Return the [X, Y] coordinate for the center point of the cell that contains the specified text.  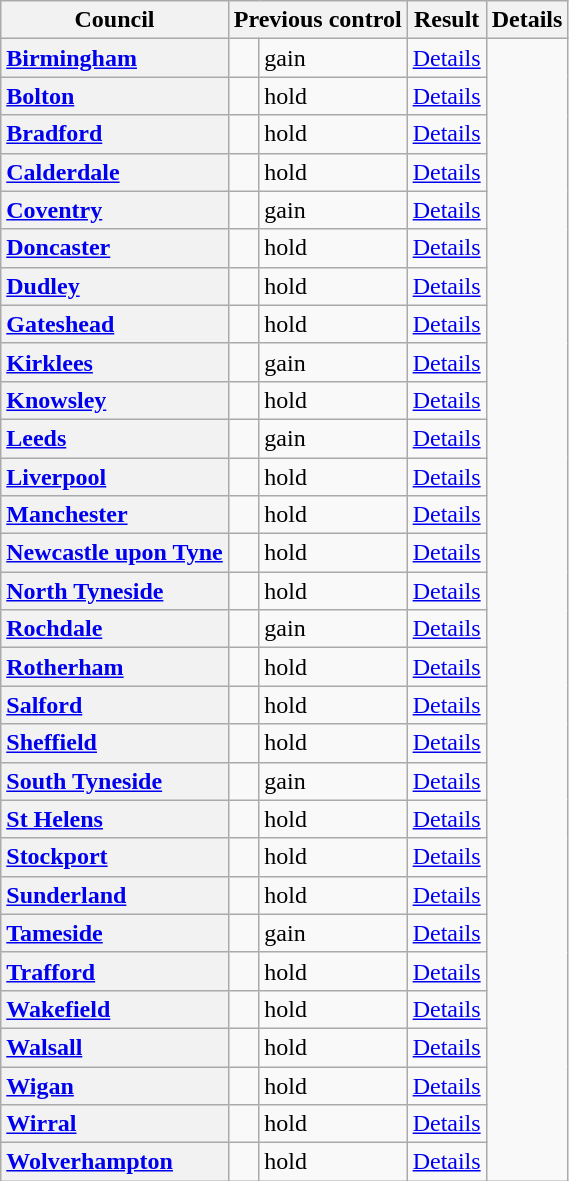
Coventry [115, 210]
Trafford [115, 971]
Council [115, 20]
North Tyneside [115, 591]
Dudley [115, 286]
Wakefield [115, 1009]
Bradford [115, 134]
Stockport [115, 857]
Walsall [115, 1047]
St Helens [115, 819]
Previous control [318, 20]
Wirral [115, 1124]
Knowsley [115, 400]
Leeds [115, 438]
Gateshead [115, 324]
Newcastle upon Tyne [115, 553]
Rochdale [115, 629]
Salford [115, 705]
Doncaster [115, 248]
Wolverhampton [115, 1162]
Sheffield [115, 743]
Bolton [115, 96]
Kirklees [115, 362]
South Tyneside [115, 781]
Result [446, 20]
Manchester [115, 515]
Rotherham [115, 667]
Birmingham [115, 58]
Sunderland [115, 895]
Wigan [115, 1085]
Liverpool [115, 477]
Calderdale [115, 172]
Tameside [115, 933]
